Scan for the cell matching the given text and deliver its (x, y) coordinate at center. 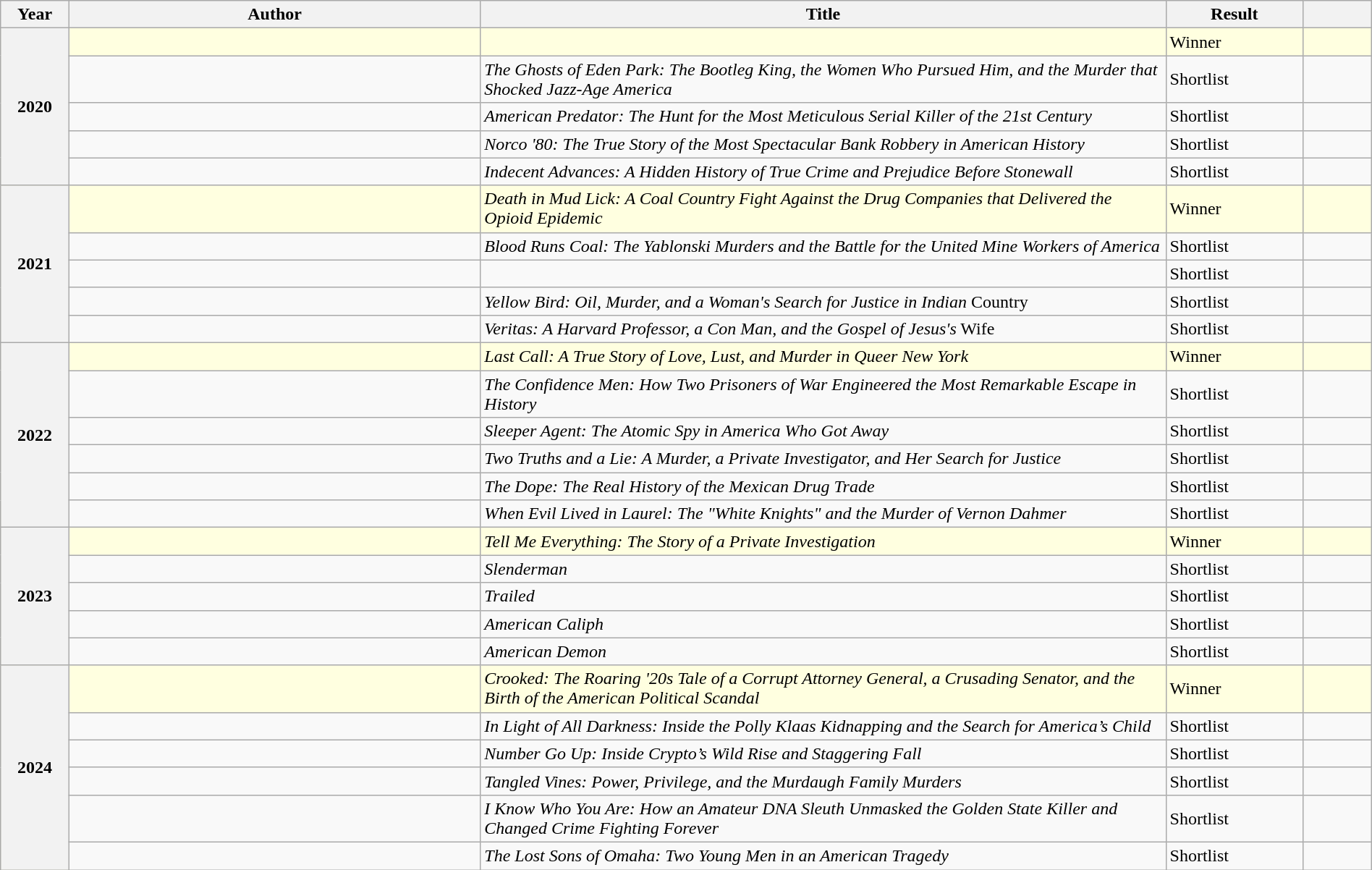
Two Truths and a Lie: A Murder, a Private Investigator, and Her Search for Justice (823, 459)
Yellow Bird: Oil, Murder, and a Woman's Search for Justice in Indian Country (823, 301)
2024 (35, 767)
Number Go Up: Inside Crypto’s Wild Rise and Staggering Fall (823, 753)
Tell Me Everything: The Story of a Private Investigation (823, 541)
American Predator: The Hunt for the Most Meticulous Serial Killer of the 21st Century (823, 117)
Sleeper Agent: The Atomic Spy in America Who Got Away (823, 431)
Veritas: A Harvard Professor, a Con Man, and the Gospel of Jesus's Wife (823, 329)
Author (274, 14)
I Know Who You Are: How an Amateur DNA Sleuth Unmasked the Golden State Killer and Changed Crime Fighting Forever (823, 818)
Year (35, 14)
2020 (35, 107)
Norco '80: The True Story of the Most Spectacular Bank Robbery in American History (823, 144)
2023 (35, 596)
Title (823, 14)
The Ghosts of Eden Park: The Bootleg King, the Women Who Pursued Him, and the Murder that Shocked Jazz-Age America (823, 80)
American Caliph (823, 624)
Blood Runs Coal: The Yablonski Murders and the Battle for the United Mine Workers of America (823, 246)
Death in Mud Lick: A Coal Country Fight Against the Drug Companies that Delivered the Opioid Epidemic (823, 208)
The Dope: The Real History of the Mexican Drug Trade (823, 486)
The Lost Sons of Omaha: Two Young Men in an American Tragedy (823, 856)
In Light of All Darkness: Inside the Polly Klaas Kidnapping and the Search for America’s Child (823, 726)
The Confidence Men: How Two Prisoners of War Engineered the Most Remarkable Escape in History (823, 394)
Trailed (823, 596)
Crooked: The Roaring '20s Tale of a Corrupt Attorney General, a Crusading Senator, and the Birth of the American Political Scandal (823, 689)
When Evil Lived in Laurel: The "White Knights" and the Murder of Vernon Dahmer (823, 514)
2022 (35, 434)
Slenderman (823, 569)
2021 (35, 263)
Result (1235, 14)
Tangled Vines: Power, Privilege, and the Murdaugh Family Murders (823, 781)
Indecent Advances: A Hidden History of True Crime and Prejudice Before Stonewall (823, 172)
American Demon (823, 651)
Last Call: A True Story of Love, Lust, and Murder in Queer New York (823, 356)
